Return (x, y) of the center of cell containing provided text 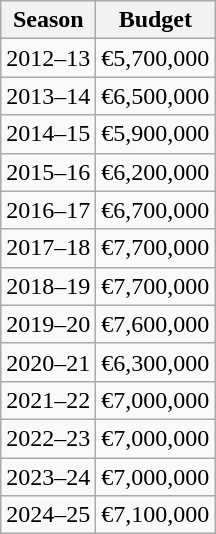
€5,700,000 (156, 58)
2013–14 (48, 96)
2021–22 (48, 400)
2023–24 (48, 477)
€6,300,000 (156, 362)
€6,500,000 (156, 96)
2020–21 (48, 362)
Budget (156, 20)
€7,100,000 (156, 515)
€6,200,000 (156, 172)
2024–25 (48, 515)
€6,700,000 (156, 210)
2019–20 (48, 324)
Season (48, 20)
2017–18 (48, 248)
2014–15 (48, 134)
€5,900,000 (156, 134)
€7,600,000 (156, 324)
2016–17 (48, 210)
2015–16 (48, 172)
2018–19 (48, 286)
2012–13 (48, 58)
2022–23 (48, 438)
